From the cell containing the given text, extract its center point as [x, y] coordinate. 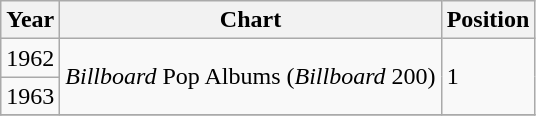
1 [488, 77]
1963 [30, 96]
1962 [30, 58]
Billboard Pop Albums (Billboard 200) [250, 77]
Year [30, 20]
Position [488, 20]
Chart [250, 20]
